Return the (X, Y) coordinate for the center point of the cell that contains the specified text.  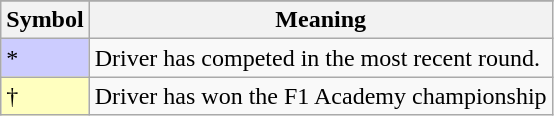
Meaning (320, 20)
Driver has won the F1 Academy championship (320, 96)
Symbol (45, 20)
Driver has competed in the most recent round. (320, 58)
† (45, 96)
* (45, 58)
